Identify which cell holds the provided text, then report its (x, y) central coordinate. 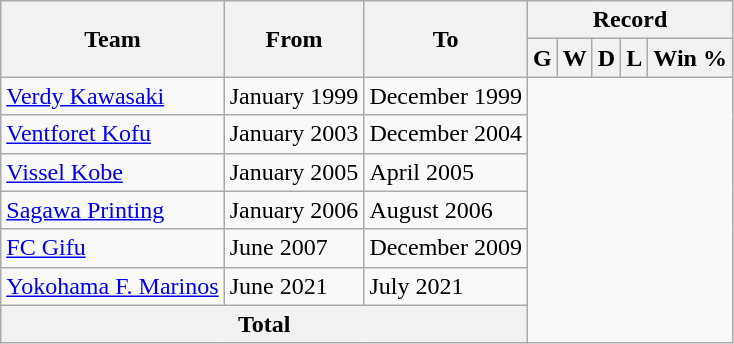
Win % (690, 58)
January 1999 (294, 96)
January 2006 (294, 210)
January 2005 (294, 172)
L (634, 58)
FC Gifu (112, 248)
To (446, 39)
D (606, 58)
Vissel Kobe (112, 172)
Total (264, 324)
January 2003 (294, 134)
June 2007 (294, 248)
July 2021 (446, 286)
From (294, 39)
Ventforet Kofu (112, 134)
June 2021 (294, 286)
Yokohama F. Marinos (112, 286)
December 2009 (446, 248)
August 2006 (446, 210)
Team (112, 39)
G (543, 58)
April 2005 (446, 172)
December 1999 (446, 96)
Sagawa Printing (112, 210)
December 2004 (446, 134)
Verdy Kawasaki (112, 96)
Record (630, 20)
W (574, 58)
